Scan for the cell matching the given text and deliver its (x, y) coordinate at center. 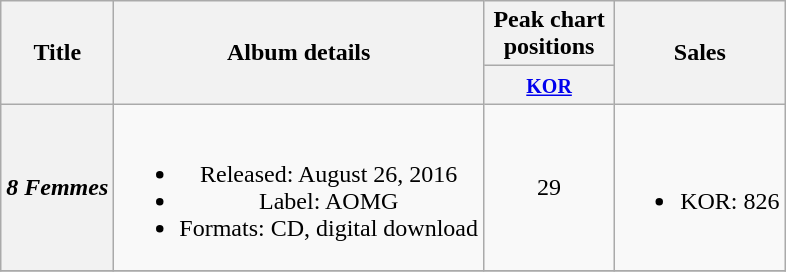
Sales (700, 52)
Album details (299, 52)
Title (58, 52)
KOR (550, 85)
8 Femmes (58, 188)
29 (550, 188)
Peak chart positions (550, 34)
Released: August 26, 2016Label: AOMGFormats: CD, digital download (299, 188)
KOR: 826 (700, 188)
